Output the (X, Y) coordinate of the center of the cell containing the given text.  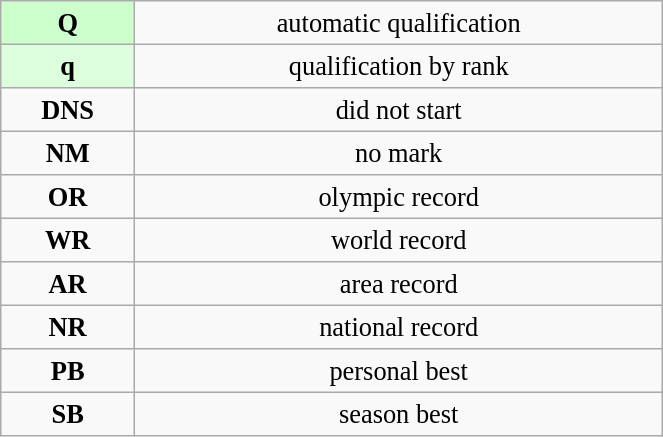
personal best (399, 371)
PB (68, 371)
world record (399, 240)
no mark (399, 153)
qualification by rank (399, 66)
NR (68, 327)
q (68, 66)
DNS (68, 109)
AR (68, 284)
national record (399, 327)
WR (68, 240)
Q (68, 22)
area record (399, 284)
OR (68, 197)
season best (399, 414)
NM (68, 153)
olympic record (399, 197)
automatic qualification (399, 22)
did not start (399, 109)
SB (68, 414)
